Find where the given text appears and provide that cell's center as [X, Y] coordinate. 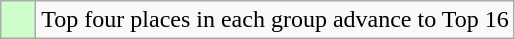
Top four places in each group advance to Top 16 [275, 20]
